From the cell containing the given text, extract its center point as [x, y] coordinate. 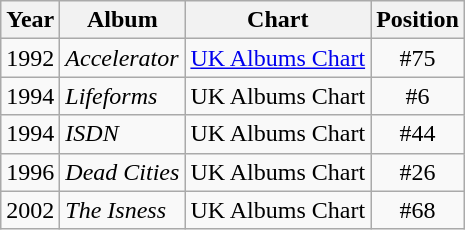
Album [122, 20]
The Isness [122, 210]
#75 [418, 58]
#6 [418, 96]
#44 [418, 134]
#68 [418, 210]
Dead Cities [122, 172]
Lifeforms [122, 96]
#26 [418, 172]
Chart [278, 20]
Accelerator [122, 58]
1996 [30, 172]
1992 [30, 58]
ISDN [122, 134]
Position [418, 20]
Year [30, 20]
2002 [30, 210]
